Detect which cell encompasses the target text, then output its (X, Y) center coordinate. 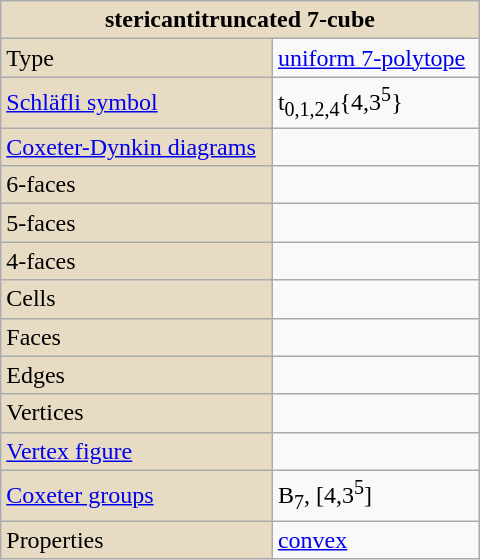
B7, [4,35] (376, 496)
Schläfli symbol (137, 102)
Cells (137, 299)
Vertex figure (137, 451)
Edges (137, 375)
6-faces (137, 185)
Faces (137, 337)
Type (137, 58)
Vertices (137, 413)
Coxeter-Dynkin diagrams (137, 147)
uniform 7-polytope (376, 58)
4-faces (137, 261)
Coxeter groups (137, 496)
5-faces (137, 223)
t0,1,2,4{4,35} (376, 102)
stericantitruncated 7-cube (240, 20)
convex (376, 540)
Properties (137, 540)
